Search for the cell housing the specified text and yield its (x, y) center coordinate. 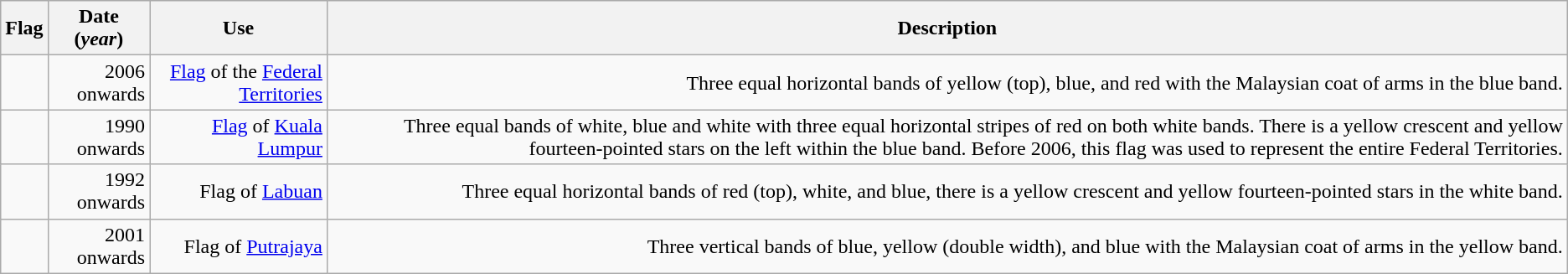
Flag of Labuan (239, 191)
2006 onwards (99, 82)
Description (946, 28)
Three equal horizontal bands of yellow (top), blue, and red with the Malaysian coat of arms in the blue band. (946, 82)
Flag (24, 28)
2001 onwards (99, 246)
1990 onwards (99, 137)
Use (239, 28)
Three vertical bands of blue, yellow (double width), and blue with the Malaysian coat of arms in the yellow band. (946, 246)
Flag of Putrajaya (239, 246)
Flag of Kuala Lumpur (239, 137)
Date (year) (99, 28)
1992 onwards (99, 191)
Three equal horizontal bands of red (top), white, and blue, there is a yellow crescent and yellow fourteen-pointed stars in the white band. (946, 191)
Flag of the Federal Territories (239, 82)
